Return the [x, y] coordinate for the center point of the cell that contains the specified text.  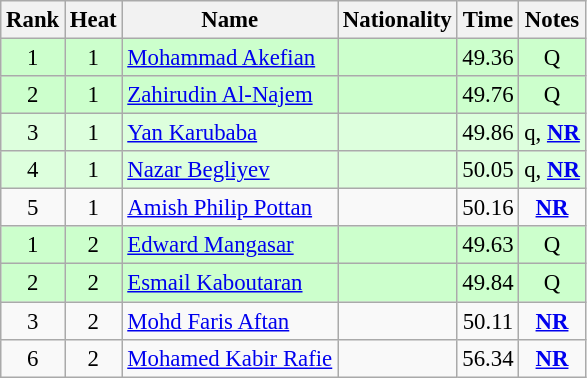
50.05 [488, 170]
49.76 [488, 95]
50.16 [488, 208]
Time [488, 20]
49.63 [488, 245]
50.11 [488, 321]
Mohamed Kabir Rafie [230, 358]
Mohd Faris Aftan [230, 321]
6 [33, 358]
Zahirudin Al-Najem [230, 95]
Nazar Begliyev [230, 170]
49.84 [488, 283]
4 [33, 170]
Rank [33, 20]
Name [230, 20]
56.34 [488, 358]
Yan Karubaba [230, 133]
Esmail Kaboutaran [230, 283]
Heat [94, 20]
Amish Philip Pottan [230, 208]
Mohammad Akefian [230, 58]
49.86 [488, 133]
5 [33, 208]
Edward Mangasar [230, 245]
Notes [552, 20]
49.36 [488, 58]
Nationality [398, 20]
